Output the [x, y] coordinate of the center of the cell containing the given text.  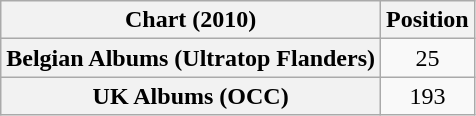
UK Albums (OCC) [191, 96]
25 [428, 58]
Position [428, 20]
193 [428, 96]
Chart (2010) [191, 20]
Belgian Albums (Ultratop Flanders) [191, 58]
